Provide the (x, y) coordinate of the cell's center where the given text is located.  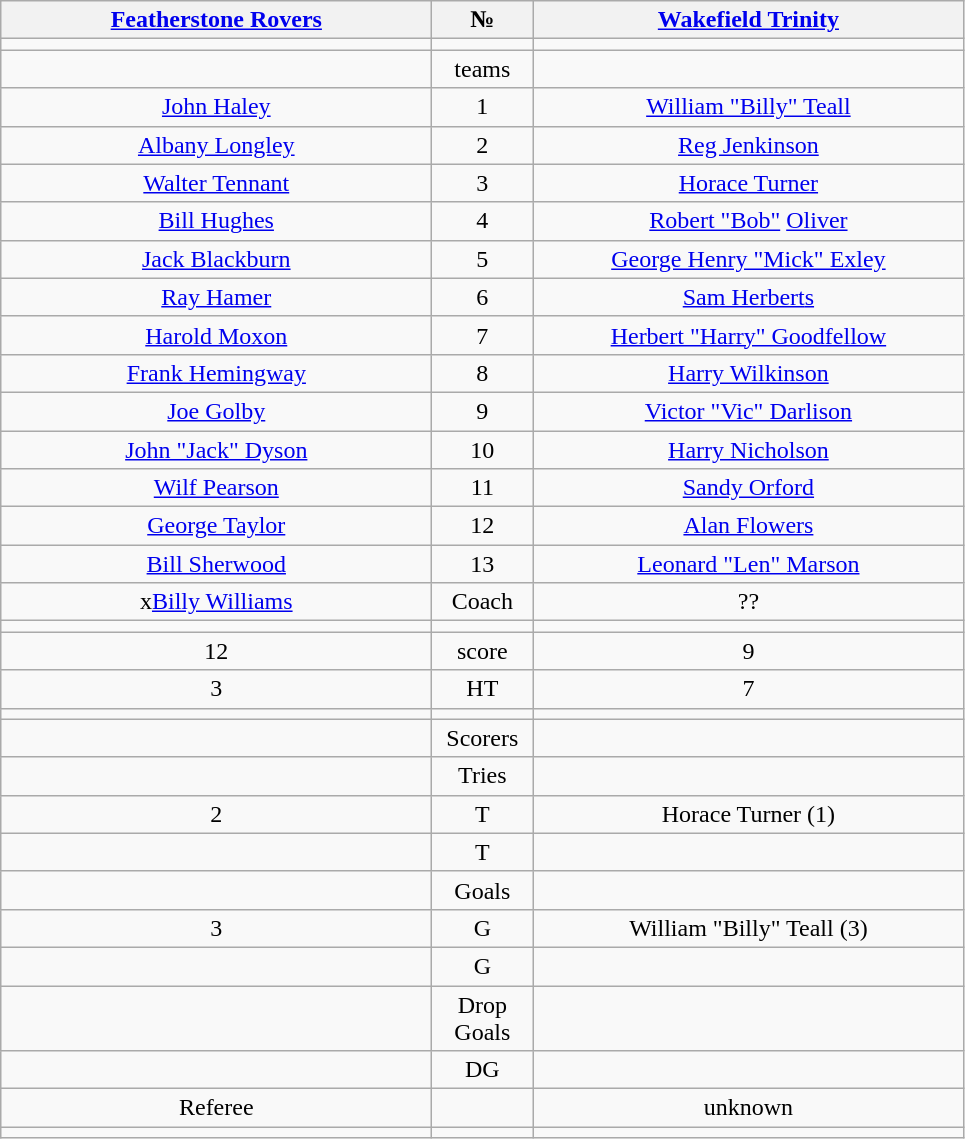
1 (482, 107)
№ (482, 20)
Sam Herberts (748, 297)
Sandy Orford (748, 488)
George Henry "Mick" Exley (748, 259)
Goals (482, 890)
Jack Blackburn (216, 259)
Wilf Pearson (216, 488)
Alan Flowers (748, 526)
10 (482, 449)
5 (482, 259)
HT (482, 689)
Drop Goals (482, 1018)
Tries (482, 776)
Frank Hemingway (216, 373)
DG (482, 1070)
?? (748, 602)
8 (482, 373)
Harry Wilkinson (748, 373)
Bill Sherwood (216, 564)
teams (482, 69)
Joe Golby (216, 411)
Reg Jenkinson (748, 145)
Herbert "Harry" Goodfellow (748, 335)
Walter Tennant (216, 183)
unknown (748, 1108)
Wakefield Trinity (748, 20)
John Haley (216, 107)
Referee (216, 1108)
13 (482, 564)
George Taylor (216, 526)
William "Billy" Teall (748, 107)
John "Jack" Dyson (216, 449)
Harold Moxon (216, 335)
Coach (482, 602)
Robert "Bob" Oliver (748, 221)
Featherstone Rovers (216, 20)
Ray Hamer (216, 297)
Horace Turner (748, 183)
6 (482, 297)
Bill Hughes (216, 221)
Horace Turner (1) (748, 814)
11 (482, 488)
xBilly Williams (216, 602)
4 (482, 221)
Victor "Vic" Darlison (748, 411)
Leonard "Len" Marson (748, 564)
Scorers (482, 738)
Harry Nicholson (748, 449)
William "Billy" Teall (3) (748, 928)
score (482, 651)
Albany Longley (216, 145)
